Locate the cell with the specified text and output its [x, y] center coordinate. 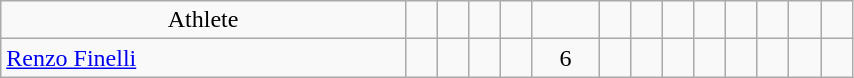
Athlete [204, 20]
6 [565, 58]
Renzo Finelli [204, 58]
